Extract the [x, y] coordinate from the center of the cell holding the provided text.  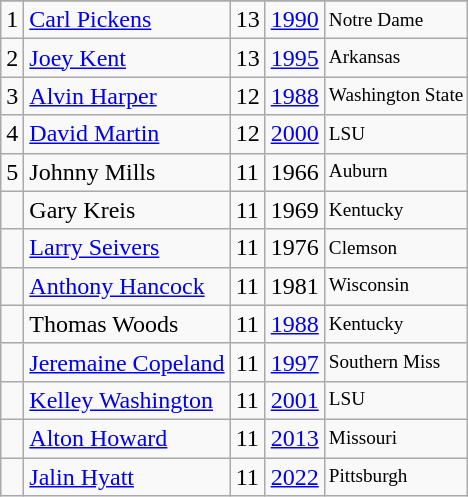
2 [12, 58]
Southern Miss [396, 362]
Larry Seivers [127, 248]
4 [12, 134]
Arkansas [396, 58]
1966 [294, 172]
Joey Kent [127, 58]
Notre Dame [396, 20]
Johnny Mills [127, 172]
2022 [294, 477]
5 [12, 172]
3 [12, 96]
2013 [294, 438]
1981 [294, 286]
Gary Kreis [127, 210]
Washington State [396, 96]
Thomas Woods [127, 324]
1969 [294, 210]
Alvin Harper [127, 96]
David Martin [127, 134]
1995 [294, 58]
2001 [294, 400]
Missouri [396, 438]
Kelley Washington [127, 400]
Jeremaine Copeland [127, 362]
2000 [294, 134]
Alton Howard [127, 438]
Carl Pickens [127, 20]
Anthony Hancock [127, 286]
Jalin Hyatt [127, 477]
Wisconsin [396, 286]
1990 [294, 20]
1 [12, 20]
Pittsburgh [396, 477]
1997 [294, 362]
1976 [294, 248]
Clemson [396, 248]
Auburn [396, 172]
